From the cell containing the given text, extract its center point as [x, y] coordinate. 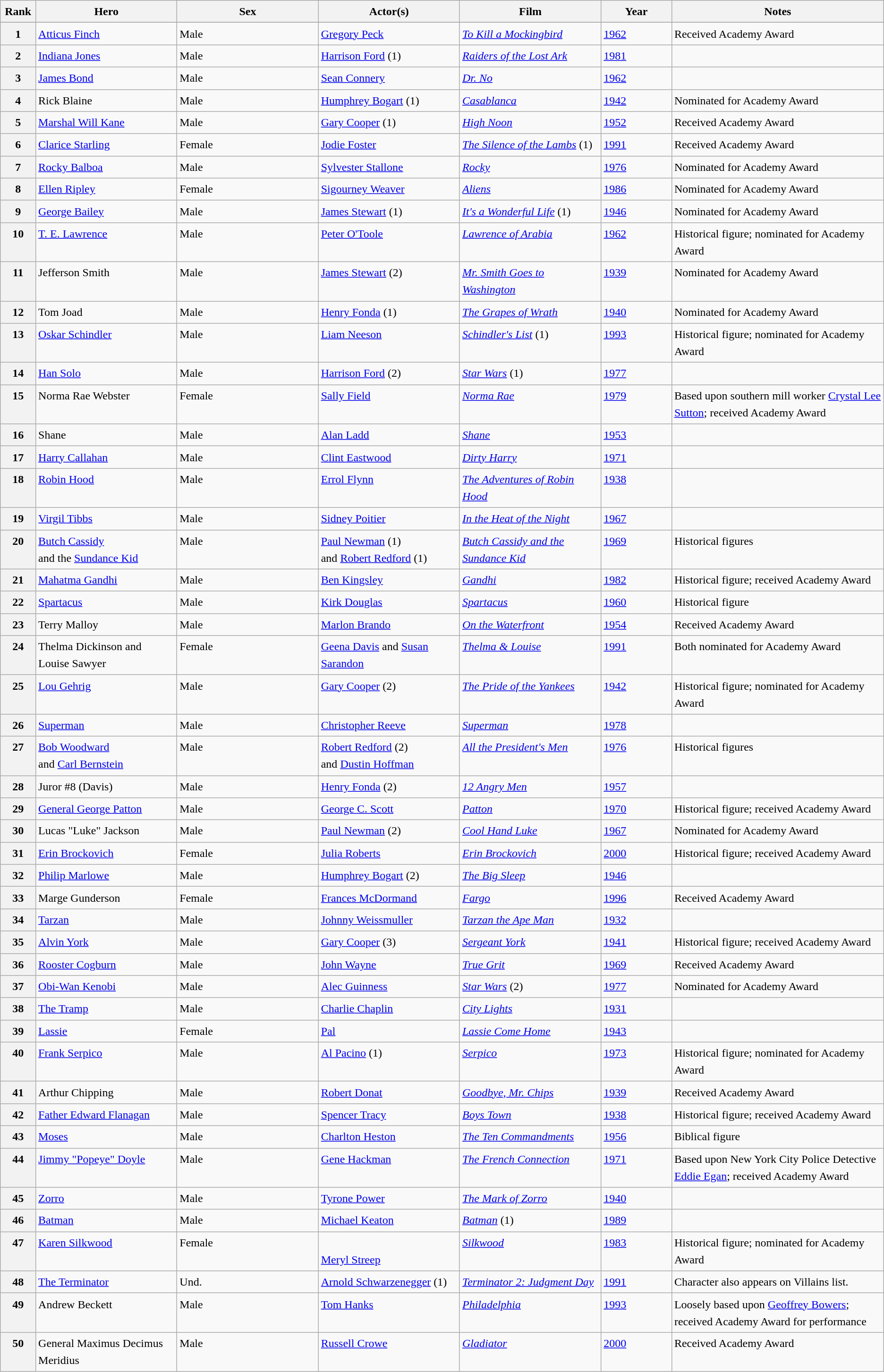
Loosely based upon Geoffrey Bowers; received Academy Award for performance [777, 1313]
Arthur Chipping [107, 1093]
32 [18, 875]
29 [18, 809]
Star Wars (1) [530, 374]
1981 [637, 56]
Norma Rae Webster [107, 404]
Cool Hand Luke [530, 831]
Humphrey Bogart (1) [389, 100]
High Noon [530, 123]
1932 [637, 920]
1979 [637, 404]
The Tramp [107, 1008]
Goodbye, Mr. Chips [530, 1093]
Based upon New York City Police Detective Eddie Egan; received Academy Award [777, 1168]
Obi-Wan Kenobi [107, 987]
Butch Cassidy and the Sundance Kid [530, 550]
Batman (1) [530, 1221]
9 [18, 212]
40 [18, 1061]
Lawrence of Arabia [530, 242]
Gary Cooper (2) [389, 694]
Juror #8 (Davis) [107, 787]
City Lights [530, 1008]
Fargo [530, 898]
Christopher Reeve [389, 725]
1960 [637, 602]
Rick Blaine [107, 100]
1931 [637, 1008]
Lucas "Luke" Jackson [107, 831]
Film [530, 11]
30 [18, 831]
All the President's Men [530, 755]
George Bailey [107, 212]
11 [18, 281]
36 [18, 964]
It's a Wonderful Life (1) [530, 212]
Star Wars (2) [530, 987]
17 [18, 457]
37 [18, 987]
Errol Flynn [389, 488]
21 [18, 580]
Gary Cooper (3) [389, 942]
Bob Woodwardand Carl Bernstein [107, 755]
The French Connection [530, 1168]
True Grit [530, 964]
Sean Connery [389, 78]
Alan Ladd [389, 435]
Und. [247, 1282]
Ben Kingsley [389, 580]
Jefferson Smith [107, 281]
Tarzan [107, 920]
Raiders of the Lost Ark [530, 56]
Sex [247, 11]
Frank Serpico [107, 1061]
Thelma Dickinson and Louise Sawyer [107, 655]
The Grapes of Wrath [530, 313]
In the Heat of the Night [530, 518]
Historical figure [777, 602]
Tyrone Power [389, 1198]
1970 [637, 809]
Robert Redford (2)and Dustin Hoffman [389, 755]
Tom Joad [107, 313]
Atticus Finch [107, 34]
Schindler's List (1) [530, 343]
Michael Keaton [389, 1221]
James Stewart (1) [389, 212]
Gandhi [530, 580]
1956 [637, 1137]
48 [18, 1282]
Sally Field [389, 404]
13 [18, 343]
Tarzan the Ape Man [530, 920]
Tom Hanks [389, 1313]
Charlie Chaplin [389, 1008]
1952 [637, 123]
Year [637, 11]
26 [18, 725]
Marge Gunderson [107, 898]
31 [18, 854]
Alvin York [107, 942]
20 [18, 550]
1973 [637, 1061]
Notes [777, 11]
46 [18, 1221]
Marlon Brando [389, 624]
Based upon southern mill worker Crystal Lee Sutton; received Academy Award [777, 404]
50 [18, 1352]
38 [18, 1008]
Patton [530, 809]
Serpico [530, 1061]
39 [18, 1031]
Jimmy "Popeye" Doyle [107, 1168]
To Kill a Mockingbird [530, 34]
1978 [637, 725]
1983 [637, 1251]
Geena Davis and Susan Sarandon [389, 655]
Gladiator [530, 1352]
Frances McDormand [389, 898]
Boys Town [530, 1114]
Harry Callahan [107, 457]
Liam Neeson [389, 343]
Butch Cassidyand the Sundance Kid [107, 550]
47 [18, 1251]
Henry Fonda (1) [389, 313]
27 [18, 755]
49 [18, 1313]
12 Angry Men [530, 787]
Virgil Tibbs [107, 518]
7 [18, 167]
1982 [637, 580]
James Bond [107, 78]
Norma Rae [530, 404]
1941 [637, 942]
Kirk Douglas [389, 602]
1957 [637, 787]
1953 [637, 435]
Terry Malloy [107, 624]
The Ten Commandments [530, 1137]
Father Edward Flanagan [107, 1114]
Gregory Peck [389, 34]
Sergeant York [530, 942]
8 [18, 189]
On the Waterfront [530, 624]
Humphrey Bogart (2) [389, 875]
John Wayne [389, 964]
Biblical figure [777, 1137]
Philip Marlowe [107, 875]
Hero [107, 11]
15 [18, 404]
Andrew Beckett [107, 1313]
42 [18, 1114]
22 [18, 602]
Rocky Balboa [107, 167]
Rooster Cogburn [107, 964]
Clint Eastwood [389, 457]
Dirty Harry [530, 457]
Robin Hood [107, 488]
Al Pacino (1) [389, 1061]
1 [18, 34]
Lassie [107, 1031]
Sylvester Stallone [389, 167]
Moses [107, 1137]
Arnold Schwarzenegger (1) [389, 1282]
16 [18, 435]
Peter O'Toole [389, 242]
Lou Gehrig [107, 694]
Sidney Poitier [389, 518]
The Silence of the Lambs (1) [530, 144]
Dr. No [530, 78]
Batman [107, 1221]
Zorro [107, 1198]
33 [18, 898]
1943 [637, 1031]
Harrison Ford (2) [389, 374]
43 [18, 1137]
The Mark of Zorro [530, 1198]
Mahatma Gandhi [107, 580]
1996 [637, 898]
1954 [637, 624]
28 [18, 787]
Jodie Foster [389, 144]
Actor(s) [389, 11]
George C. Scott [389, 809]
The Pride of the Yankees [530, 694]
6 [18, 144]
5 [18, 123]
Robert Donat [389, 1093]
25 [18, 694]
Gene Hackman [389, 1168]
Rocky [530, 167]
Charlton Heston [389, 1137]
Harrison Ford (1) [389, 56]
James Stewart (2) [389, 281]
12 [18, 313]
18 [18, 488]
T. E. Lawrence [107, 242]
Paul Newman (2) [389, 831]
Henry Fonda (2) [389, 787]
34 [18, 920]
Paul Newman (1)and Robert Redford (1) [389, 550]
10 [18, 242]
Philadelphia [530, 1313]
Spencer Tracy [389, 1114]
The Adventures of Robin Hood [530, 488]
Han Solo [107, 374]
Russell Crowe [389, 1352]
Lassie Come Home [530, 1031]
Alec Guinness [389, 987]
1989 [637, 1221]
Both nominated for Academy Award [777, 655]
Character also appears on Villains list. [777, 1282]
Aliens [530, 189]
Julia Roberts [389, 854]
Marshal Will Kane [107, 123]
Indiana Jones [107, 56]
2 [18, 56]
Thelma & Louise [530, 655]
The Terminator [107, 1282]
Sigourney Weaver [389, 189]
14 [18, 374]
Casablanca [530, 100]
Karen Silkwood [107, 1251]
Gary Cooper (1) [389, 123]
19 [18, 518]
Pal [389, 1031]
General George Patton [107, 809]
35 [18, 942]
The Big Sleep [530, 875]
Johnny Weissmuller [389, 920]
Terminator 2: Judgment Day [530, 1282]
Oskar Schindler [107, 343]
Meryl Streep [389, 1251]
1986 [637, 189]
General Maximus Decimus Meridius [107, 1352]
Rank [18, 11]
Ellen Ripley [107, 189]
41 [18, 1093]
23 [18, 624]
4 [18, 100]
Clarice Starling [107, 144]
24 [18, 655]
Mr. Smith Goes to Washington [530, 281]
Silkwood [530, 1251]
3 [18, 78]
44 [18, 1168]
45 [18, 1198]
